Pinpoint the cell where the given text exists, returning its (x, y) midpoint coordinate. 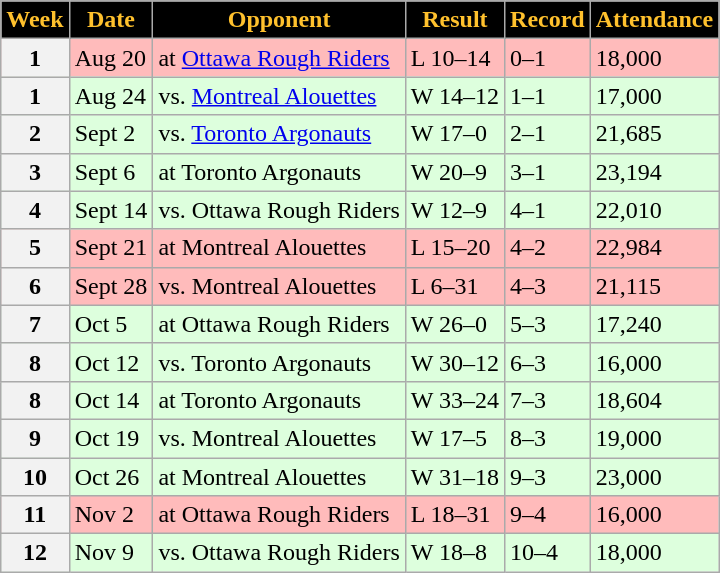
10–4 (548, 553)
12 (35, 553)
W 18–8 (454, 553)
L 18–31 (454, 515)
Attendance (654, 20)
6–3 (548, 362)
L 15–20 (454, 248)
19,000 (654, 438)
8–3 (548, 438)
Aug 24 (111, 96)
10 (35, 477)
4–3 (548, 286)
9–3 (548, 477)
Sept 28 (111, 286)
Oct 26 (111, 477)
4–2 (548, 248)
Result (454, 20)
Sept 21 (111, 248)
Nov 9 (111, 553)
W 12–9 (454, 210)
Oct 5 (111, 324)
W 14–12 (454, 96)
17,000 (654, 96)
3–1 (548, 172)
23,000 (654, 477)
W 33–24 (454, 400)
W 17–0 (454, 134)
Sept 2 (111, 134)
9–4 (548, 515)
1–1 (548, 96)
4–1 (548, 210)
L 10–14 (454, 58)
21,115 (654, 286)
Opponent (279, 20)
2 (35, 134)
5 (35, 248)
W 20–9 (454, 172)
W 26–0 (454, 324)
21,685 (654, 134)
6 (35, 286)
22,984 (654, 248)
17,240 (654, 324)
11 (35, 515)
0–1 (548, 58)
4 (35, 210)
Oct 12 (111, 362)
Date (111, 20)
23,194 (654, 172)
Nov 2 (111, 515)
Sept 6 (111, 172)
18,604 (654, 400)
Record (548, 20)
Oct 14 (111, 400)
Week (35, 20)
Aug 20 (111, 58)
W 30–12 (454, 362)
Sept 14 (111, 210)
22,010 (654, 210)
W 17–5 (454, 438)
Oct 19 (111, 438)
7 (35, 324)
W 31–18 (454, 477)
7–3 (548, 400)
5–3 (548, 324)
L 6–31 (454, 286)
2–1 (548, 134)
9 (35, 438)
3 (35, 172)
